Extract the (X, Y) coordinate from the center of the cell holding the provided text.  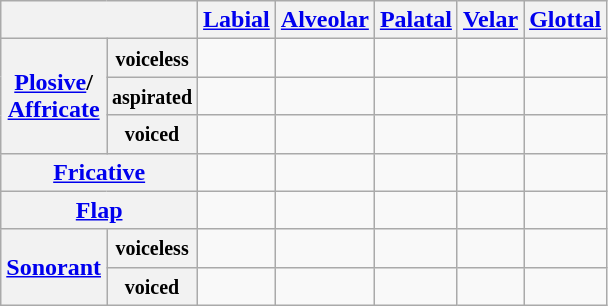
Flap (100, 210)
Alveolar (324, 20)
aspirated (152, 96)
Plosive/Affricate (54, 96)
Glottal (566, 20)
Palatal (416, 20)
Labial (237, 20)
Sonorant (54, 267)
Velar (490, 20)
Fricative (100, 172)
